Determine the (x, y) coordinate at the center of the cell enclosing the given text.  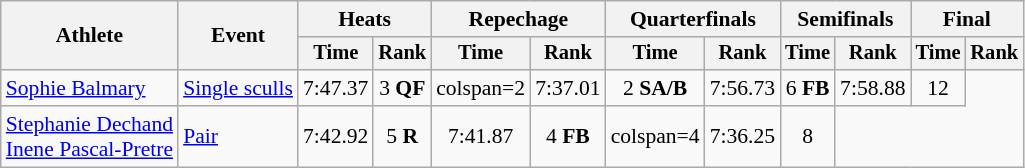
3 QF (402, 88)
7:56.73 (742, 88)
5 R (402, 136)
Quarterfinals (694, 19)
Stephanie DechandInene Pascal-Pretre (90, 136)
Event (238, 36)
Athlete (90, 36)
Pair (238, 136)
7:36.25 (742, 136)
Repechage (518, 19)
7:37.01 (568, 88)
7:41.87 (480, 136)
colspan=2 (480, 88)
7:42.92 (336, 136)
4 FB (568, 136)
Final (967, 19)
7:47.37 (336, 88)
Heats (364, 19)
Sophie Balmary (90, 88)
colspan=4 (656, 136)
Single sculls (238, 88)
12 (938, 88)
Semifinals (845, 19)
8 (808, 136)
2 SA/B (656, 88)
6 FB (808, 88)
7:58.88 (872, 88)
